Return (X, Y) of the center of cell containing provided text 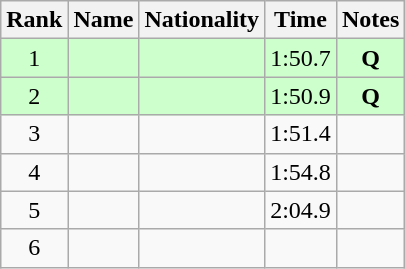
1:54.8 (301, 172)
Nationality (202, 20)
Name (104, 20)
Rank (34, 20)
6 (34, 248)
1:50.9 (301, 96)
Notes (370, 20)
2 (34, 96)
3 (34, 134)
5 (34, 210)
1:51.4 (301, 134)
2:04.9 (301, 210)
Time (301, 20)
1 (34, 58)
1:50.7 (301, 58)
4 (34, 172)
